For the text-containing cell, return its midpoint in [x, y] coordinate format. 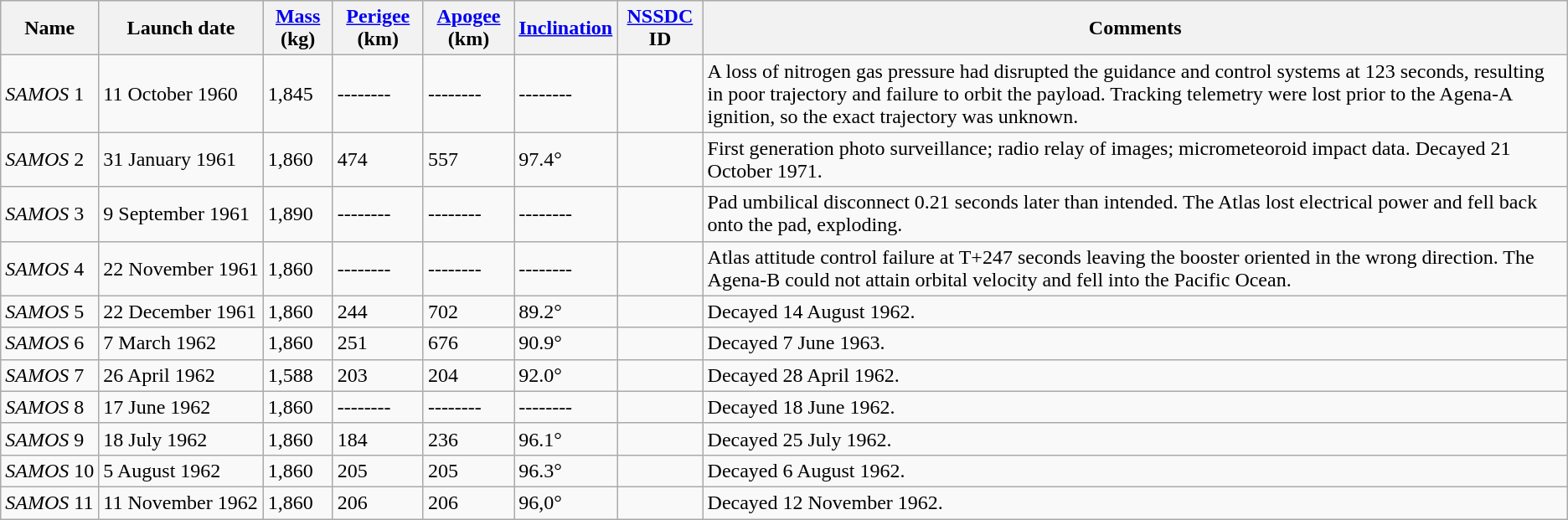
11 November 1962 [181, 502]
17 June 1962 [181, 407]
97.4° [566, 159]
Comments [1135, 28]
Decayed 25 July 1962. [1135, 439]
26 April 1962 [181, 375]
Decayed 12 November 1962. [1135, 502]
251 [378, 343]
9 September 1961 [181, 214]
1,845 [298, 94]
Decayed 6 August 1962. [1135, 471]
184 [378, 439]
SAMOS 10 [50, 471]
203 [378, 375]
702 [468, 311]
474 [378, 159]
SAMOS 1 [50, 94]
Pad umbilical disconnect 0.21 seconds later than intended. The Atlas lost electrical power and fell back onto the pad, exploding. [1135, 214]
NSSDC ID [660, 28]
Launch date [181, 28]
18 July 1962 [181, 439]
204 [468, 375]
Decayed 18 June 1962. [1135, 407]
5 August 1962 [181, 471]
Mass (kg) [298, 28]
Inclination [566, 28]
96.3° [566, 471]
22 December 1961 [181, 311]
1,890 [298, 214]
96,0° [566, 502]
Perigee (km) [378, 28]
SAMOS 5 [50, 311]
Decayed 14 August 1962. [1135, 311]
SAMOS 9 [50, 439]
1,588 [298, 375]
11 October 1960 [181, 94]
236 [468, 439]
7 March 1962 [181, 343]
SAMOS 8 [50, 407]
SAMOS 11 [50, 502]
89.2° [566, 311]
Decayed 7 June 1963. [1135, 343]
Apogee (km) [468, 28]
557 [468, 159]
SAMOS 2 [50, 159]
SAMOS 3 [50, 214]
Name [50, 28]
676 [468, 343]
31 January 1961 [181, 159]
SAMOS 6 [50, 343]
SAMOS 4 [50, 268]
90.9° [566, 343]
92.0° [566, 375]
Decayed 28 April 1962. [1135, 375]
96.1° [566, 439]
244 [378, 311]
First generation photo surveillance; radio relay of images; micrometeoroid impact data. Decayed 21 October 1971. [1135, 159]
22 November 1961 [181, 268]
SAMOS 7 [50, 375]
